Identify which cell holds the provided text, then report its (X, Y) central coordinate. 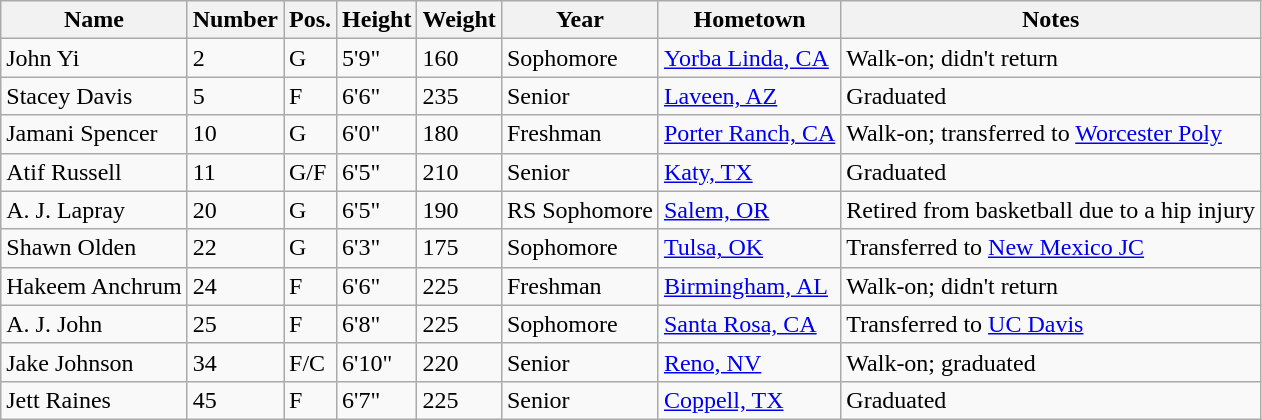
210 (459, 172)
235 (459, 96)
Shawn Olden (94, 248)
175 (459, 248)
Katy, TX (749, 172)
Santa Rosa, CA (749, 324)
34 (235, 362)
Laveen, AZ (749, 96)
Jett Raines (94, 400)
10 (235, 134)
6'10" (377, 362)
Number (235, 20)
5 (235, 96)
6'0" (377, 134)
Walk-on; graduated (1051, 362)
Hometown (749, 20)
A. J. Lapray (94, 210)
6'7" (377, 400)
6'8" (377, 324)
Retired from basketball due to a hip injury (1051, 210)
RS Sophomore (580, 210)
Jake Johnson (94, 362)
Height (377, 20)
Yorba Linda, CA (749, 58)
20 (235, 210)
160 (459, 58)
2 (235, 58)
180 (459, 134)
Birmingham, AL (749, 286)
6'3" (377, 248)
Name (94, 20)
25 (235, 324)
Jamani Spencer (94, 134)
A. J. John (94, 324)
John Yi (94, 58)
Porter Ranch, CA (749, 134)
Atif Russell (94, 172)
Transferred to UC Davis (1051, 324)
5'9" (377, 58)
Pos. (310, 20)
F/C (310, 362)
Salem, OR (749, 210)
G/F (310, 172)
Coppell, TX (749, 400)
Walk-on; transferred to Worcester Poly (1051, 134)
Transferred to New Mexico JC (1051, 248)
Notes (1051, 20)
220 (459, 362)
22 (235, 248)
Tulsa, OK (749, 248)
Stacey Davis (94, 96)
Weight (459, 20)
11 (235, 172)
190 (459, 210)
24 (235, 286)
Hakeem Anchrum (94, 286)
Reno, NV (749, 362)
45 (235, 400)
Year (580, 20)
